Locate the cell with the specified text and output its (x, y) center coordinate. 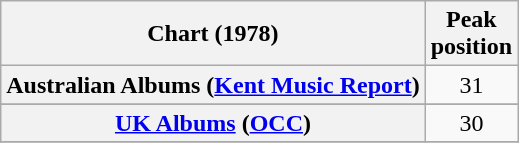
Australian Albums (Kent Music Report) (213, 85)
Chart (1978) (213, 34)
Peakposition (471, 34)
UK Albums (OCC) (213, 123)
30 (471, 123)
31 (471, 85)
